Pinpoint the cell where the given text exists, returning its (X, Y) midpoint coordinate. 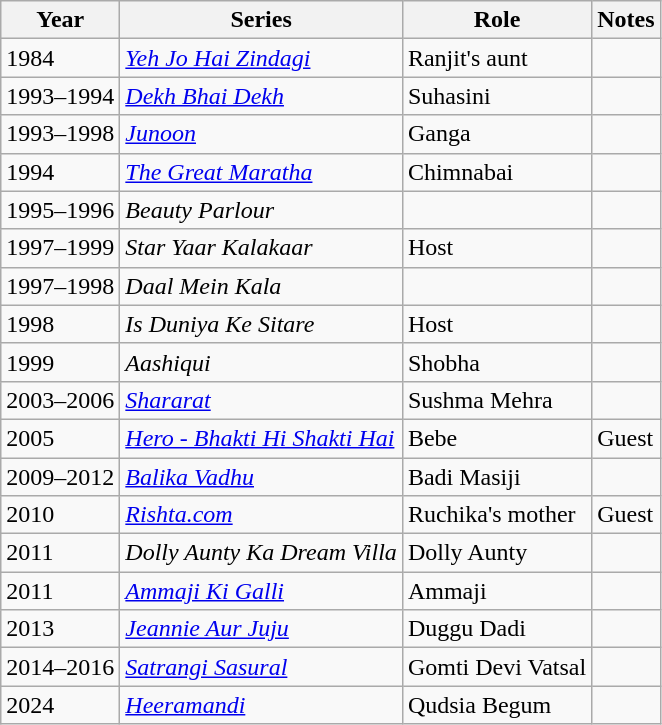
Series (262, 20)
Satrangi Sasural (262, 667)
Chimnabai (496, 172)
Ammaji (496, 591)
2010 (60, 515)
Hero - Bhakti Hi Shakti Hai (262, 438)
Junoon (262, 134)
Ganga (496, 134)
1998 (60, 324)
1997–1998 (60, 286)
Beauty Parlour (262, 210)
Gomti Devi Vatsal (496, 667)
Qudsia Begum (496, 705)
Shararat (262, 400)
1993–1998 (60, 134)
2003–2006 (60, 400)
Dekh Bhai Dekh (262, 96)
2014–2016 (60, 667)
Role (496, 20)
1997–1999 (60, 248)
Is Duniya Ke Sitare (262, 324)
Ammaji Ki Galli (262, 591)
Heeramandi (262, 705)
1994 (60, 172)
2013 (60, 629)
Ruchika's mother (496, 515)
Yeh Jo Hai Zindagi (262, 58)
Suhasini (496, 96)
Bebe (496, 438)
Notes (626, 20)
Balika Vadhu (262, 477)
1999 (60, 362)
1995–1996 (60, 210)
1993–1994 (60, 96)
Rishta.com (262, 515)
Year (60, 20)
Badi Masiji (496, 477)
Star Yaar Kalakaar (262, 248)
Duggu Dadi (496, 629)
Daal Mein Kala (262, 286)
Shobha (496, 362)
Jeannie Aur Juju (262, 629)
2024 (60, 705)
Sushma Mehra (496, 400)
Ranjit's aunt (496, 58)
The Great Maratha (262, 172)
1984 (60, 58)
Dolly Aunty (496, 553)
2005 (60, 438)
Dolly Aunty Ka Dream Villa (262, 553)
Aashiqui (262, 362)
2009–2012 (60, 477)
